Pinpoint the cell where the given text exists, returning its [X, Y] midpoint coordinate. 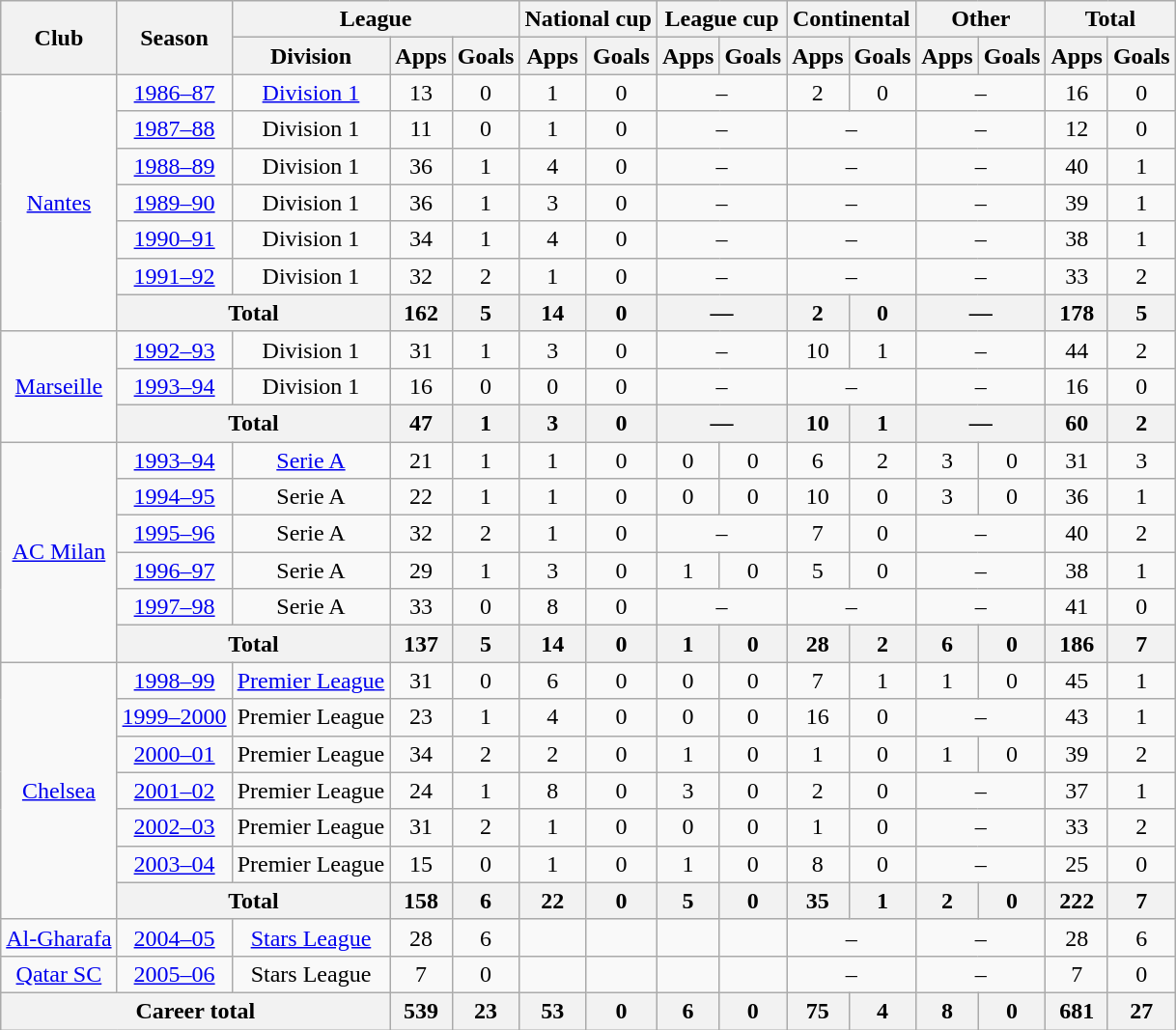
Other [981, 19]
2004–05 [174, 937]
35 [818, 901]
158 [421, 901]
2002–03 [174, 827]
178 [1077, 313]
National cup [588, 19]
27 [1141, 1011]
1994–95 [174, 497]
Marseille [59, 386]
12 [1077, 129]
1992–93 [174, 349]
Qatar SC [59, 974]
Career total [195, 1011]
Season [174, 38]
539 [421, 1011]
Continental [852, 19]
1990–91 [174, 239]
1999–2000 [174, 717]
1995–96 [174, 534]
Club [59, 38]
25 [1077, 864]
43 [1077, 717]
Al-Gharafa [59, 937]
53 [552, 1011]
15 [421, 864]
League cup [721, 19]
11 [421, 129]
2000–01 [174, 754]
29 [421, 571]
47 [421, 423]
222 [1077, 901]
137 [421, 644]
Nantes [59, 203]
41 [1077, 607]
2001–02 [174, 791]
1987–88 [174, 129]
37 [1077, 791]
League [376, 19]
45 [1077, 681]
186 [1077, 644]
AC Milan [59, 552]
Division [311, 56]
13 [421, 93]
681 [1077, 1011]
1997–98 [174, 607]
1991–92 [174, 276]
44 [1077, 349]
24 [421, 791]
1996–97 [174, 571]
2003–04 [174, 864]
1986–87 [174, 93]
162 [421, 313]
21 [421, 460]
1989–90 [174, 203]
2005–06 [174, 974]
Chelsea [59, 791]
60 [1077, 423]
1998–99 [174, 681]
1988–89 [174, 166]
75 [818, 1011]
